Identify which cell holds the provided text, then report its [x, y] central coordinate. 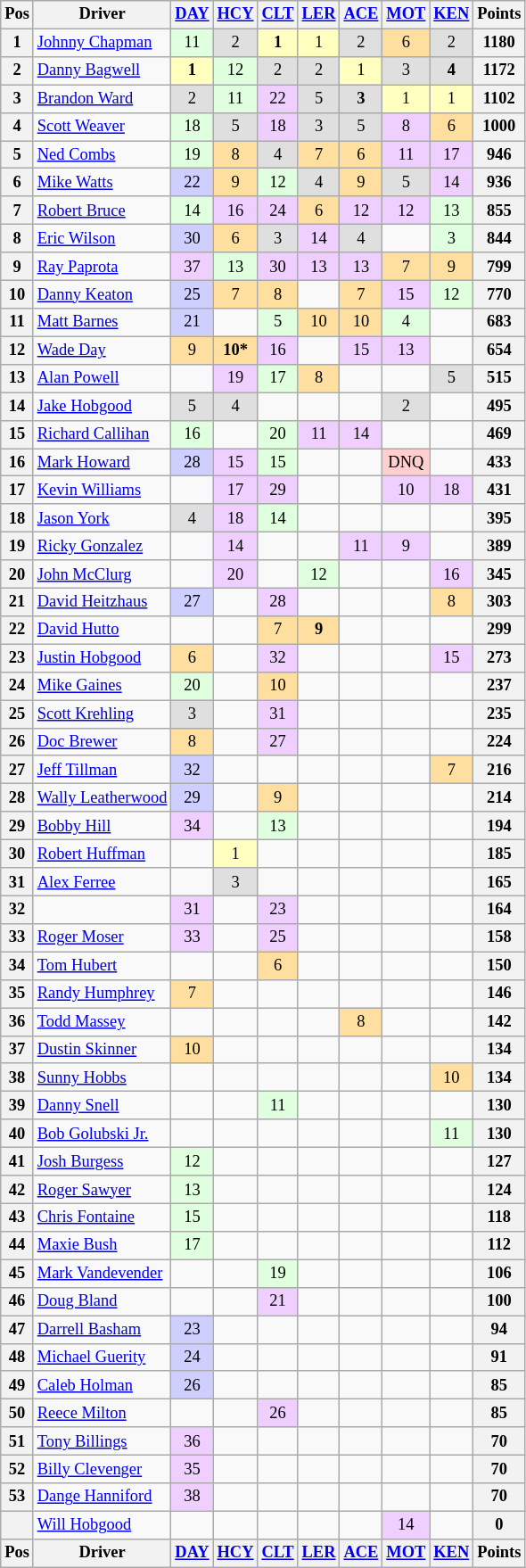
Doug Bland [102, 1302]
194 [499, 826]
237 [499, 687]
146 [499, 994]
235 [499, 714]
44 [18, 1245]
42 [18, 1190]
Robert Huffman [102, 854]
Tom Hubert [102, 965]
112 [499, 1245]
49 [18, 1386]
770 [499, 294]
Darrell Basham [102, 1329]
165 [499, 881]
158 [499, 938]
Jake Hobgood [102, 407]
0 [499, 1525]
299 [499, 630]
47 [18, 1329]
Wade Day [102, 350]
39 [18, 1106]
Ray Paprota [102, 266]
Sunny Hobbs [102, 1077]
David Heitzhaus [102, 603]
654 [499, 350]
127 [499, 1161]
303 [499, 603]
43 [18, 1218]
10* [235, 350]
Bob Golubski Jr. [102, 1133]
Tony Billings [102, 1441]
224 [499, 742]
David Hutto [102, 630]
Reece Milton [102, 1413]
Dange Hanniford [102, 1497]
Scott Weaver [102, 127]
106 [499, 1274]
Brandon Ward [102, 98]
40 [18, 1133]
Eric Wilson [102, 239]
Justin Hobgood [102, 658]
Jason York [102, 519]
Jeff Tillman [102, 771]
46 [18, 1302]
855 [499, 210]
844 [499, 239]
1172 [499, 71]
124 [499, 1190]
Scott Krehling [102, 714]
345 [499, 574]
150 [499, 965]
53 [18, 1497]
50 [18, 1413]
Robert Bruce [102, 210]
100 [499, 1302]
946 [499, 155]
Kevin Williams [102, 491]
683 [499, 323]
273 [499, 658]
Mark Vandevender [102, 1274]
Alex Ferree [102, 881]
495 [499, 407]
51 [18, 1441]
Dustin Skinner [102, 1049]
469 [499, 433]
Doc Brewer [102, 742]
Mike Watts [102, 182]
142 [499, 1022]
Matt Barnes [102, 323]
Michael Guerity [102, 1358]
164 [499, 910]
118 [499, 1218]
431 [499, 491]
41 [18, 1161]
Billy Clevenger [102, 1470]
48 [18, 1358]
Wally Leatherwood [102, 797]
Todd Massey [102, 1022]
Mike Gaines [102, 687]
Alan Powell [102, 378]
185 [499, 854]
Chris Fontaine [102, 1218]
389 [499, 546]
1102 [499, 98]
John McClurg [102, 574]
Randy Humphrey [102, 994]
1180 [499, 43]
Mark Howard [102, 462]
DNQ [407, 462]
433 [499, 462]
Ned Combs [102, 155]
91 [499, 1358]
Richard Callihan [102, 433]
Caleb Holman [102, 1386]
Danny Keaton [102, 294]
936 [499, 182]
214 [499, 797]
Ricky Gonzalez [102, 546]
Roger Sawyer [102, 1190]
Johnny Chapman [102, 43]
45 [18, 1274]
Roger Moser [102, 938]
Josh Burgess [102, 1161]
515 [499, 378]
1000 [499, 127]
395 [499, 519]
Bobby Hill [102, 826]
Will Hobgood [102, 1525]
Danny Bagwell [102, 71]
52 [18, 1470]
Maxie Bush [102, 1245]
Danny Snell [102, 1106]
799 [499, 266]
216 [499, 771]
94 [499, 1329]
